Find where the given text appears and provide that cell's center as [X, Y] coordinate. 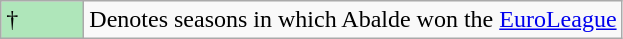
† [42, 20]
Denotes seasons in which Abalde won the EuroLeague [353, 20]
